Extract the [X, Y] coordinate from the center of the cell holding the provided text.  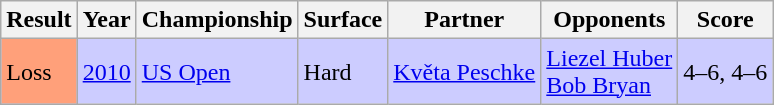
Score [726, 20]
Result [39, 20]
Hard [343, 72]
4–6, 4–6 [726, 72]
US Open [217, 72]
Championship [217, 20]
Year [106, 20]
2010 [106, 72]
Liezel Huber Bob Bryan [610, 72]
Partner [464, 20]
Opponents [610, 20]
Surface [343, 20]
Květa Peschke [464, 72]
Loss [39, 72]
